Pinpoint the cell where the given text exists, returning its [X, Y] midpoint coordinate. 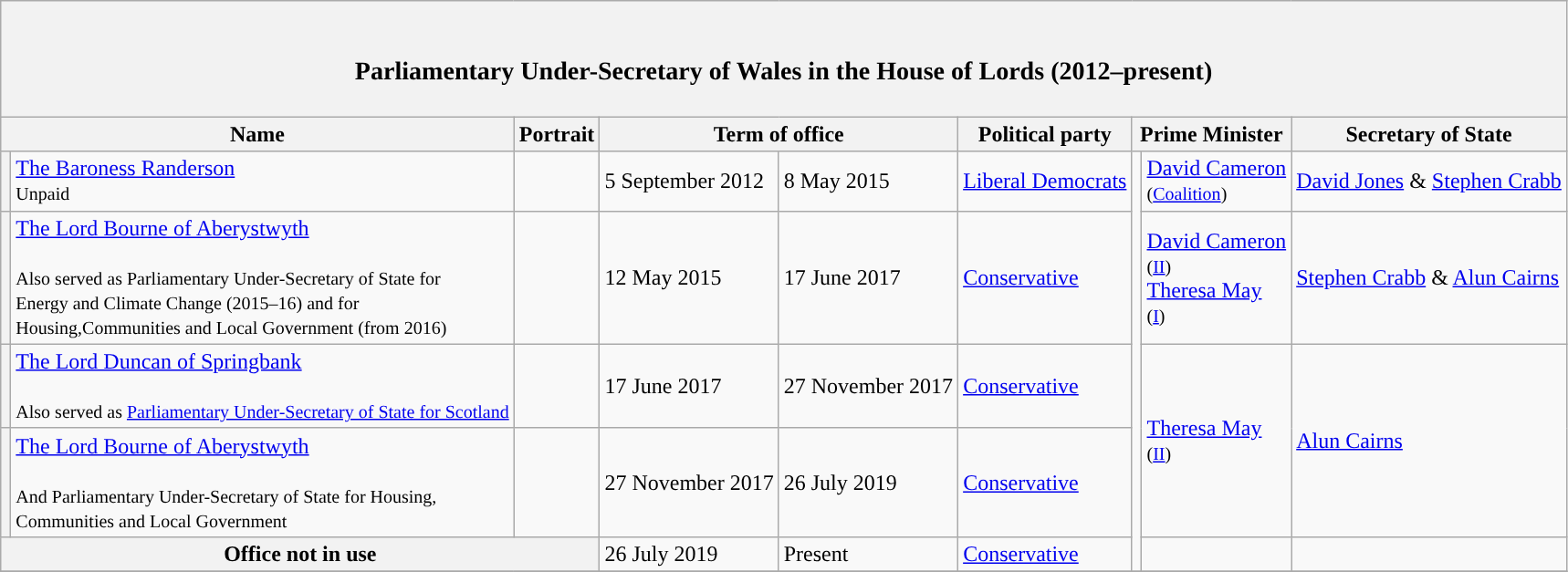
Present [868, 554]
Theresa May(II) [1217, 440]
David Jones & Stephen Crabb [1429, 181]
David Cameron(Coalition) [1217, 181]
Liberal Democrats [1045, 181]
Parliamentary Under-Secretary of Wales in the House of Lords (2012–present) [784, 58]
David Cameron(II) Theresa May(I) [1217, 277]
Portrait [557, 134]
Stephen Crabb & Alun Cairns [1429, 277]
5 September 2012 [689, 181]
Alun Cairns [1429, 440]
Secretary of State [1429, 134]
Office not in use [300, 554]
Name [257, 134]
12 May 2015 [689, 277]
The Baroness Randerson Unpaid [263, 181]
8 May 2015 [868, 181]
The Lord Bourne of AberystwythAnd Parliamentary Under-Secretary of State for Housing, Communities and Local Government [263, 482]
The Lord Duncan of SpringbankAlso served as Parliamentary Under-Secretary of State for Scotland [263, 386]
Political party [1045, 134]
Prime Minister [1212, 134]
Term of office [779, 134]
